Detect which cell encompasses the target text, then output its (x, y) center coordinate. 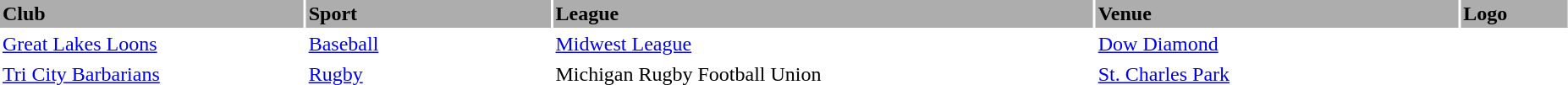
Venue (1278, 13)
Great Lakes Loons (152, 44)
Baseball (428, 44)
Club (152, 13)
Logo (1514, 13)
Dow Diamond (1278, 44)
League (823, 13)
Midwest League (823, 44)
Sport (428, 13)
